Detect which cell encompasses the target text, then output its (x, y) center coordinate. 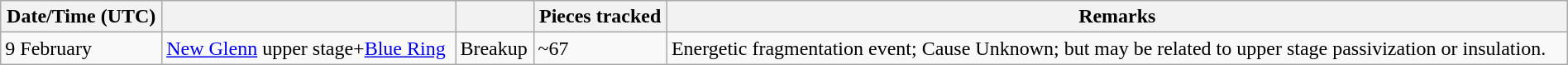
9 February (81, 48)
New Glenn upper stage+Blue Ring (309, 48)
~67 (600, 48)
Breakup (495, 48)
Pieces tracked (600, 17)
Date/Time (UTC) (81, 17)
Remarks (1116, 17)
Energetic fragmentation event; Cause Unknown; but may be related to upper stage passivization or insulation. (1116, 48)
